Provide the [x, y] coordinate of the cell's center where the given text is located.  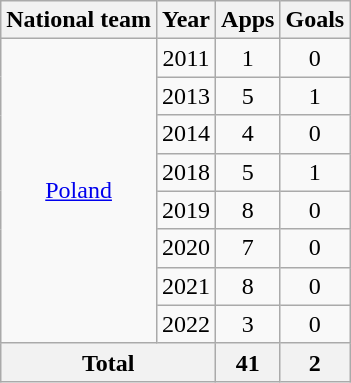
2011 [186, 58]
7 [248, 248]
4 [248, 134]
2 [315, 362]
National team [79, 20]
2021 [186, 286]
Apps [248, 20]
2022 [186, 324]
Year [186, 20]
Poland [79, 191]
41 [248, 362]
2018 [186, 172]
2013 [186, 96]
2019 [186, 210]
2020 [186, 248]
Goals [315, 20]
Total [108, 362]
3 [248, 324]
2014 [186, 134]
